Search for the cell housing the specified text and yield its (x, y) center coordinate. 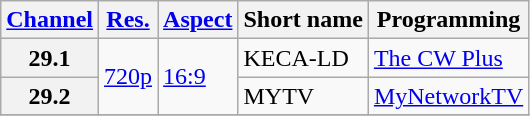
29.2 (50, 96)
Short name (303, 20)
Programming (448, 20)
Res. (128, 20)
Channel (50, 20)
MyNetworkTV (448, 96)
29.1 (50, 58)
The CW Plus (448, 58)
16:9 (198, 77)
MYTV (303, 96)
KECA-LD (303, 58)
720p (128, 77)
Aspect (198, 20)
